Scan for the cell matching the given text and deliver its (X, Y) coordinate at center. 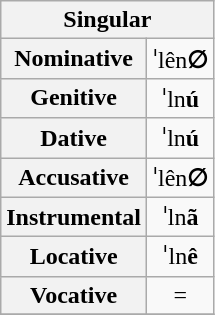
Genitive (74, 98)
Nominative (74, 59)
= (180, 295)
Locative (74, 257)
ˈlnã (180, 217)
Dative (74, 138)
ˈlnê (180, 257)
Instrumental (74, 217)
Accusative (74, 178)
Vocative (74, 295)
Singular (108, 20)
